Capture the cell that displays the provided text and extract its [X, Y] central coordinate. 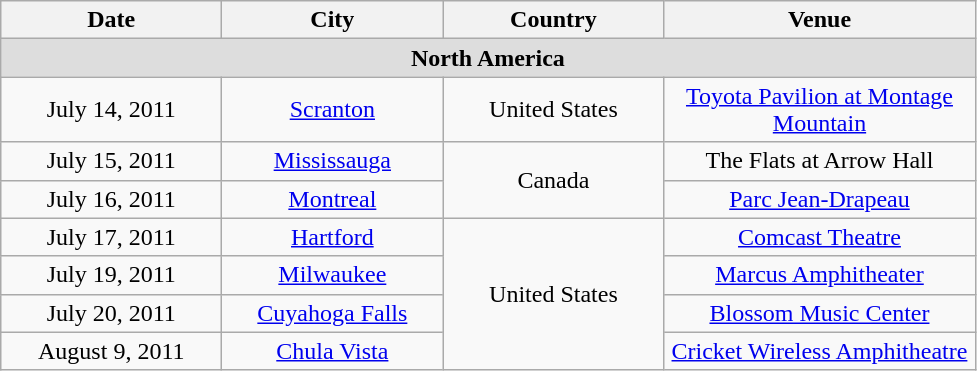
Comcast Theatre [820, 237]
Blossom Music Center [820, 313]
The Flats at Arrow Hall [820, 161]
July 15, 2011 [112, 161]
Country [554, 20]
July 16, 2011 [112, 199]
Venue [820, 20]
Scranton [332, 110]
July 17, 2011 [112, 237]
Chula Vista [332, 351]
Hartford [332, 237]
Toyota Pavilion at Montage Mountain [820, 110]
Mississauga [332, 161]
Marcus Amphitheater [820, 275]
Cricket Wireless Amphitheatre [820, 351]
August 9, 2011 [112, 351]
Montreal [332, 199]
July 14, 2011 [112, 110]
Milwaukee [332, 275]
Parc Jean-Drapeau [820, 199]
Cuyahoga Falls [332, 313]
North America [488, 58]
July 20, 2011 [112, 313]
Date [112, 20]
City [332, 20]
Canada [554, 180]
July 19, 2011 [112, 275]
